Capture the cell that displays the provided text and extract its [x, y] central coordinate. 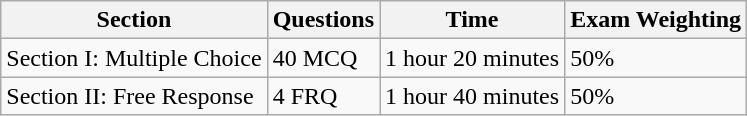
Questions [323, 20]
Time [472, 20]
40 MCQ [323, 58]
1 hour 40 minutes [472, 96]
4 FRQ [323, 96]
Section [134, 20]
Section II: Free Response [134, 96]
Exam Weighting [656, 20]
Section I: Multiple Choice [134, 58]
1 hour 20 minutes [472, 58]
